Scan for the cell matching the given text and deliver its [X, Y] coordinate at center. 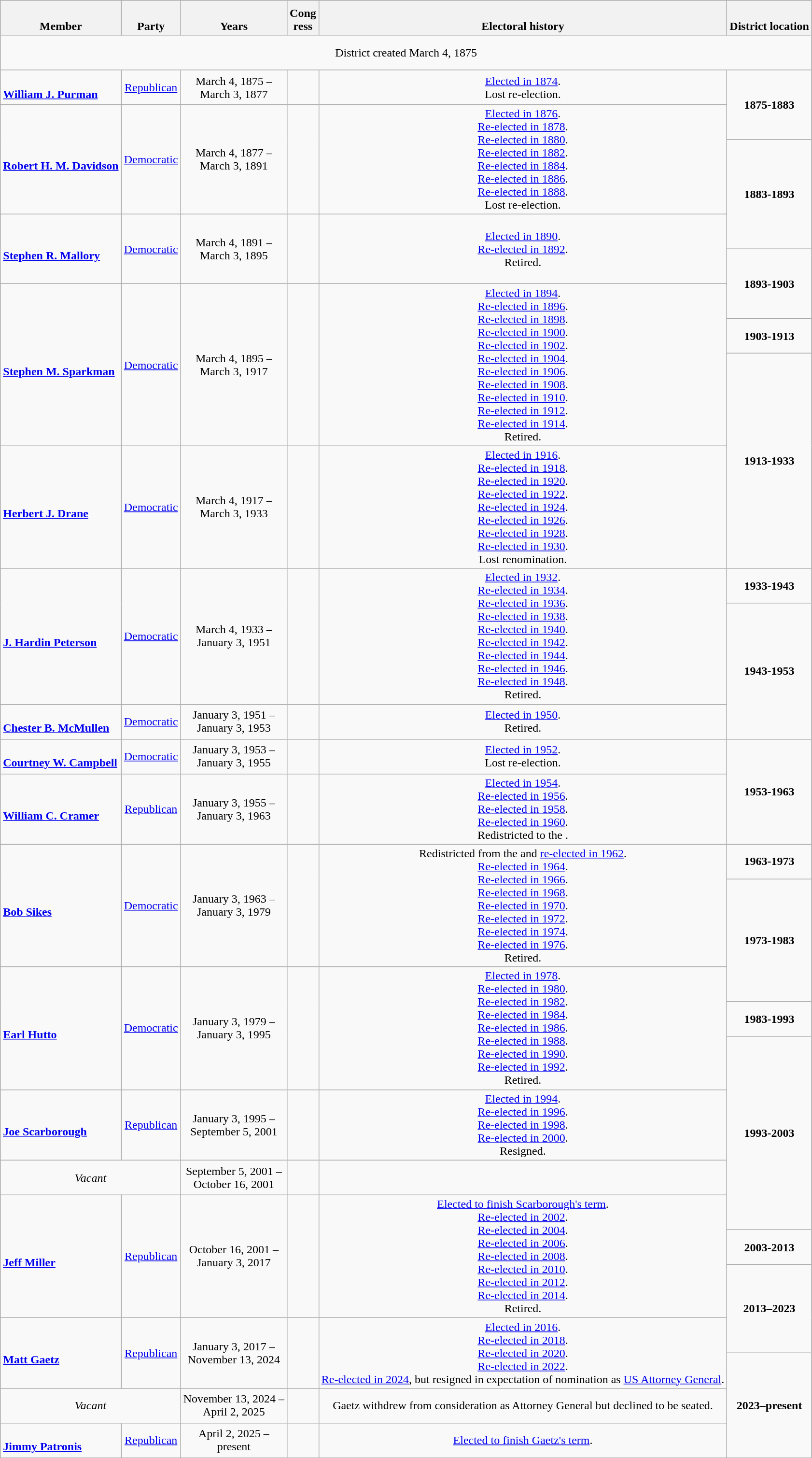
1993-2003 [770, 1133]
Robert H. M. Davidson [61, 159]
Elected to finish Gaetz's term. [523, 1440]
1973-1983 [770, 940]
1903-1913 [770, 336]
January 3, 1995 –September 5, 2001 [234, 1125]
1875-1883 [770, 105]
1963-1973 [770, 862]
Bob Sikes [61, 906]
Congress [303, 18]
2023–present [770, 1405]
1933-1943 [770, 586]
J. Hardin Peterson [61, 637]
Stephen M. Sparkman [61, 365]
Joe Scarborough [61, 1125]
Elected in 1952.Lost re-election. [523, 756]
January 3, 2017 –November 13, 2024 [234, 1353]
November 13, 2024 –April 2, 2025 [234, 1405]
1983-1993 [770, 1019]
District created March 4, 1875 [406, 53]
2013–2023 [770, 1308]
January 3, 1963 –January 3, 1979 [234, 906]
Chester B. McMullen [61, 722]
January 3, 1953 –January 3, 1955 [234, 756]
Herbert J. Drane [61, 507]
1883-1893 [770, 194]
Member [61, 18]
March 4, 1891 –March 3, 1895 [234, 249]
1893-1903 [770, 284]
Electoral history [523, 18]
Elected in 1874.Lost re-election. [523, 87]
2003-2013 [770, 1247]
Courtney W. Campbell [61, 756]
January 3, 1979 –January 3, 1995 [234, 1028]
Elected in 1954.Re-elected in 1956.Re-elected in 1958.Re-elected in 1960.Redistricted to the . [523, 809]
Earl Hutto [61, 1028]
March 4, 1917 –March 3, 1933 [234, 507]
January 3, 1955 –January 3, 1963 [234, 809]
1953-1963 [770, 792]
Jimmy Patronis [61, 1440]
Elected in 1950.Retired. [523, 722]
March 4, 1933 –January 3, 1951 [234, 637]
March 4, 1877 –March 3, 1891 [234, 159]
Stephen R. Mallory [61, 249]
Elected in 1876.Re-elected in 1878.Re-elected in 1880.Re-elected in 1882.Re-elected in 1884.Re-elected in 1886.Re-elected in 1888.Lost re-election. [523, 159]
October 16, 2001 –January 3, 2017 [234, 1256]
1913-1933 [770, 461]
Jeff Miller [61, 1256]
Matt Gaetz [61, 1353]
Elected in 1994.Re-elected in 1996.Re-elected in 1998.Re-elected in 2000.Resigned. [523, 1125]
September 5, 2001 –October 16, 2001 [234, 1177]
March 4, 1895 –March 3, 1917 [234, 365]
Years [234, 18]
Gaetz withdrew from consideration as Attorney General but declined to be seated. [523, 1405]
January 3, 1951 –January 3, 1953 [234, 722]
April 2, 2025 –present [234, 1440]
District location [770, 18]
Elected in 1890.Re-elected in 1892.Retired. [523, 249]
1943-1953 [770, 671]
Party [151, 18]
William C. Cramer [61, 809]
March 4, 1875 –March 3, 1877 [234, 87]
William J. Purman [61, 87]
